Capture the cell that displays the provided text and extract its [X, Y] central coordinate. 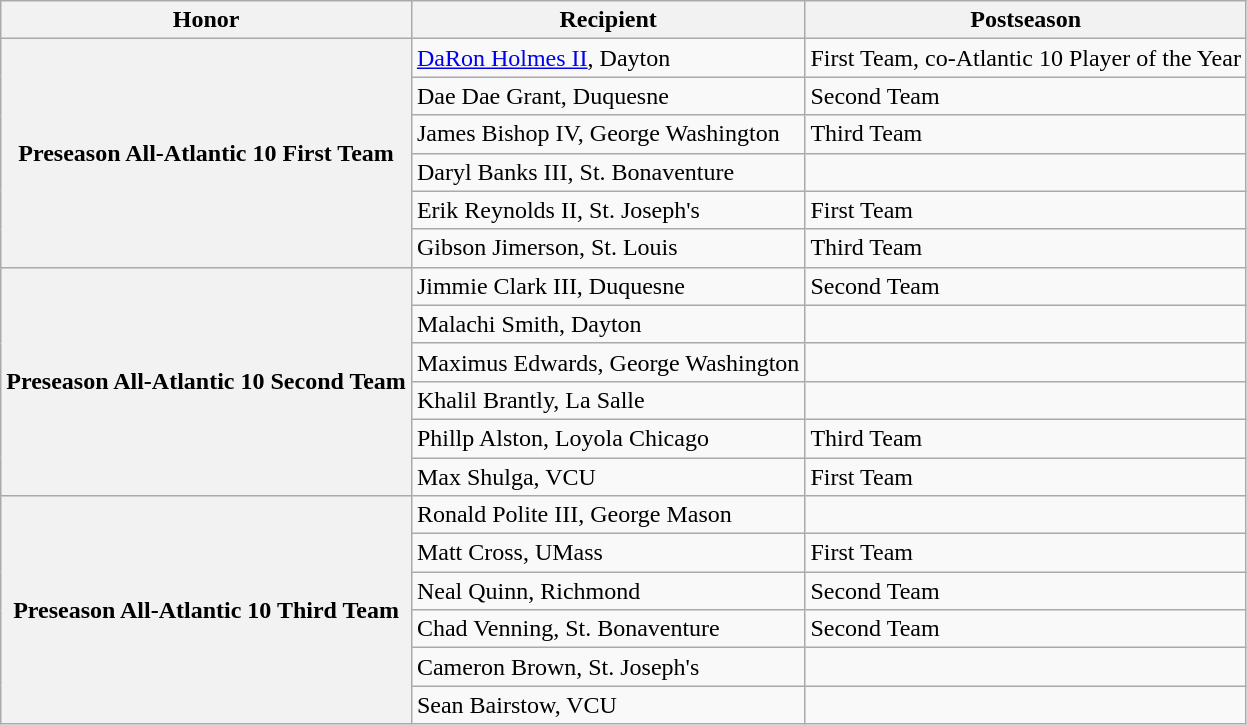
Ronald Polite III, George Mason [608, 515]
Dae Dae Grant, Duquesne [608, 96]
First Team, co-Atlantic 10 Player of the Year [1026, 58]
Sean Bairstow, VCU [608, 705]
Honor [206, 20]
Daryl Banks III, St. Bonaventure [608, 172]
Preseason All-Atlantic 10 Second Team [206, 381]
Recipient [608, 20]
Maximus Edwards, George Washington [608, 362]
Chad Venning, St. Bonaventure [608, 629]
Neal Quinn, Richmond [608, 591]
Phillp Alston, Loyola Chicago [608, 438]
DaRon Holmes II, Dayton [608, 58]
Preseason All-Atlantic 10 Third Team [206, 610]
Jimmie Clark III, Duquesne [608, 286]
Max Shulga, VCU [608, 477]
Khalil Brantly, La Salle [608, 400]
Postseason [1026, 20]
Cameron Brown, St. Joseph's [608, 667]
Matt Cross, UMass [608, 553]
Preseason All-Atlantic 10 First Team [206, 153]
Malachi Smith, Dayton [608, 324]
Erik Reynolds II, St. Joseph's [608, 210]
Gibson Jimerson, St. Louis [608, 248]
James Bishop IV, George Washington [608, 134]
